Return [X, Y] of the center of cell containing provided text 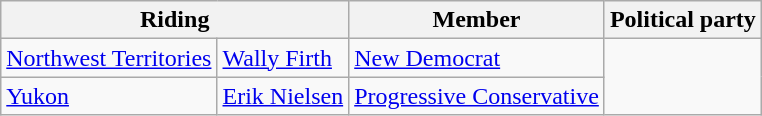
Erik Nielsen [283, 96]
Wally Firth [283, 58]
Member [477, 20]
Progressive Conservative [477, 96]
New Democrat [477, 58]
Political party [682, 20]
Riding [175, 20]
Yukon [109, 96]
Northwest Territories [109, 58]
